Identify which cell holds the provided text, then report its [X, Y] central coordinate. 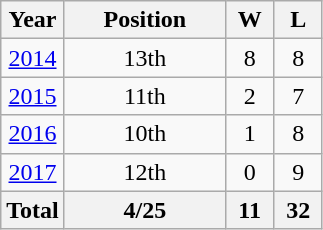
32 [298, 210]
Year [33, 20]
0 [250, 172]
9 [298, 172]
W [250, 20]
2016 [33, 134]
Total [33, 210]
4/25 [144, 210]
2015 [33, 96]
10th [144, 134]
L [298, 20]
13th [144, 58]
2014 [33, 58]
7 [298, 96]
1 [250, 134]
11th [144, 96]
11 [250, 210]
Position [144, 20]
2017 [33, 172]
12th [144, 172]
2 [250, 96]
